Determine the [x, y] coordinate at the center of the cell enclosing the given text.  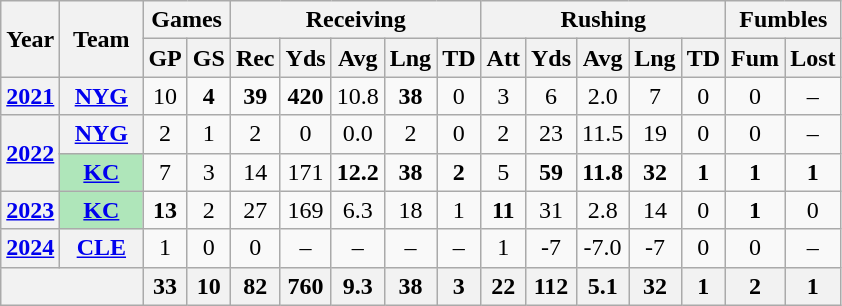
2.8 [603, 210]
6.3 [358, 210]
2021 [30, 96]
5 [503, 172]
6 [550, 96]
171 [306, 172]
11.5 [603, 134]
GS [208, 58]
Year [30, 39]
12.2 [358, 172]
Fumbles [784, 20]
23 [550, 134]
5.1 [603, 286]
82 [255, 286]
59 [550, 172]
Games [186, 20]
4 [208, 96]
11.8 [603, 172]
Receiving [356, 20]
11 [503, 210]
Team [102, 39]
33 [165, 286]
760 [306, 286]
2024 [30, 248]
27 [255, 210]
2023 [30, 210]
0.0 [358, 134]
CLE [102, 248]
-7.0 [603, 248]
Rushing [603, 20]
9.3 [358, 286]
2.0 [603, 96]
112 [550, 286]
22 [503, 286]
Rec [255, 58]
13 [165, 210]
Att [503, 58]
420 [306, 96]
2022 [30, 153]
10.8 [358, 96]
31 [550, 210]
169 [306, 210]
Lost [813, 58]
GP [165, 58]
Fum [756, 58]
19 [655, 134]
39 [255, 96]
18 [410, 210]
